Capture the cell that displays the provided text and extract its (X, Y) central coordinate. 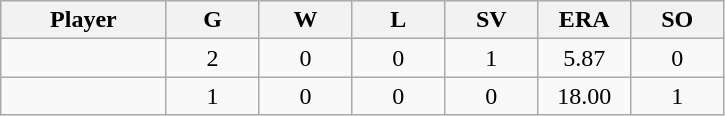
2 (212, 58)
5.87 (584, 58)
Player (84, 20)
SV (492, 20)
ERA (584, 20)
G (212, 20)
W (306, 20)
L (398, 20)
18.00 (584, 96)
SO (678, 20)
